Pinpoint the cell where the given text exists, returning its [x, y] midpoint coordinate. 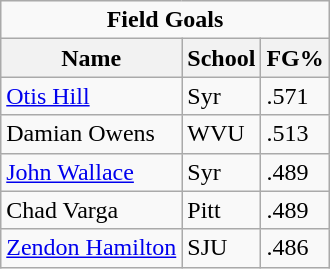
FG% [295, 58]
Zendon Hamilton [92, 248]
Damian Owens [92, 134]
Field Goals [165, 20]
John Wallace [92, 172]
Chad Varga [92, 210]
.513 [295, 134]
School [222, 58]
Name [92, 58]
Pitt [222, 210]
WVU [222, 134]
SJU [222, 248]
Otis Hill [92, 96]
.571 [295, 96]
.486 [295, 248]
